Provide the (X, Y) coordinate of the cell's center where the given text is located.  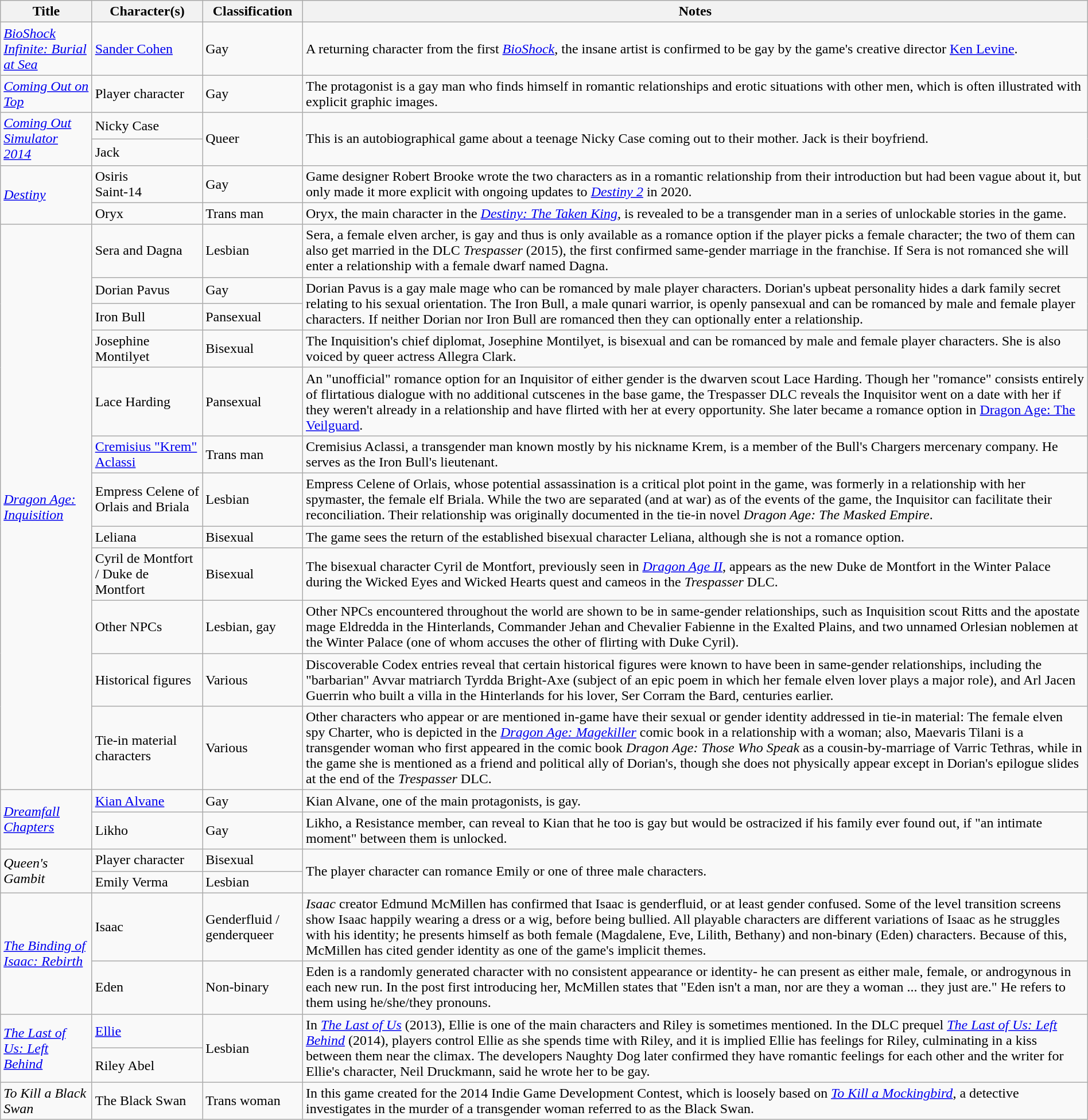
Sander Cohen (147, 49)
The player character can romance Emily or one of three male characters. (695, 871)
Dreamfall Chapters (46, 819)
Historical figures (147, 680)
Nicky Case (147, 126)
Character(s) (147, 11)
Eden (147, 987)
Isaac (147, 927)
BioShock Infinite: Burial at Sea (46, 49)
Coming Out on Top (46, 94)
Tie-in material characters (147, 748)
Jack (147, 152)
Likho (147, 831)
Cyril de Montfort / Duke de Montfort (147, 574)
Sera and Dagna (147, 251)
Destiny (46, 195)
Lace Harding (147, 402)
To Kill a Black Swan (46, 1100)
Cremisius "Krem" Aclassi (147, 454)
Queer (252, 139)
Title (46, 11)
The Black Swan (147, 1100)
Classification (252, 11)
Oryx (147, 213)
Notes (695, 11)
This is an autobiographical game about a teenage Nicky Case coming out to their mother. Jack is their boyfriend. (695, 139)
The game sees the return of the established bisexual character Leliana, although she is not a romance option. (695, 536)
Genderfluid / genderqueer (252, 927)
OsirisSaint-14 (147, 184)
Lesbian, gay (252, 627)
The Last of Us: Left Behind (46, 1048)
Kian Alvane (147, 801)
Josephine Montilyet (147, 349)
Dorian Pavus (147, 290)
The Binding of Isaac: Rebirth (46, 954)
Non-binary (252, 987)
Empress Celene of Orlais and Briala (147, 499)
A returning character from the first BioShock, the insane artist is confirmed to be gay by the game's creative director Ken Levine. (695, 49)
Riley Abel (147, 1065)
Iron Bull (147, 317)
Queen's Gambit (46, 871)
Coming Out Simulator 2014 (46, 139)
Kian Alvane, one of the main protagonists, is gay. (695, 801)
Other NPCs (147, 627)
Dragon Age: Inquisition (46, 507)
Emily Verma (147, 882)
Trans woman (252, 1100)
Ellie (147, 1031)
Oryx, the main character in the Destiny: The Taken King, is revealed to be a transgender man in a series of unlockable stories in the game. (695, 213)
Leliana (147, 536)
